Identify which cell holds the provided text, then report its [x, y] central coordinate. 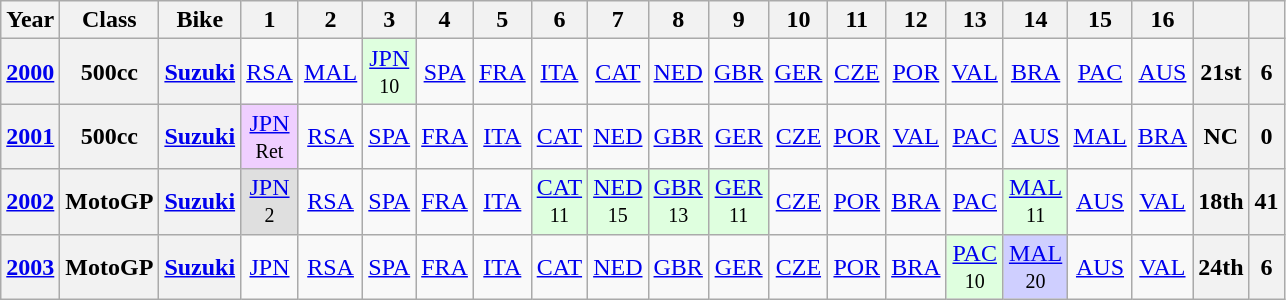
PAC 10 [974, 266]
7 [618, 20]
1 [270, 20]
5 [502, 20]
41 [1266, 202]
JPN2 [270, 202]
MAL11 [1035, 202]
11 [857, 20]
JPN10 [390, 72]
2003 [30, 266]
GBR13 [678, 202]
14 [1035, 20]
CAT11 [559, 202]
21st [1221, 72]
Class [110, 20]
10 [798, 20]
12 [916, 20]
15 [1100, 20]
13 [974, 20]
NED15 [618, 202]
2 [330, 20]
3 [390, 20]
4 [445, 20]
Bike [200, 20]
0 [1266, 136]
9 [738, 20]
18th [1221, 202]
16 [1162, 20]
JPNRet [270, 136]
2001 [30, 136]
GER11 [738, 202]
JPN [270, 266]
Year [30, 20]
MAL20 [1035, 266]
2002 [30, 202]
8 [678, 20]
24th [1221, 266]
2000 [30, 72]
NC [1221, 136]
